Identify which cell holds the provided text, then report its [x, y] central coordinate. 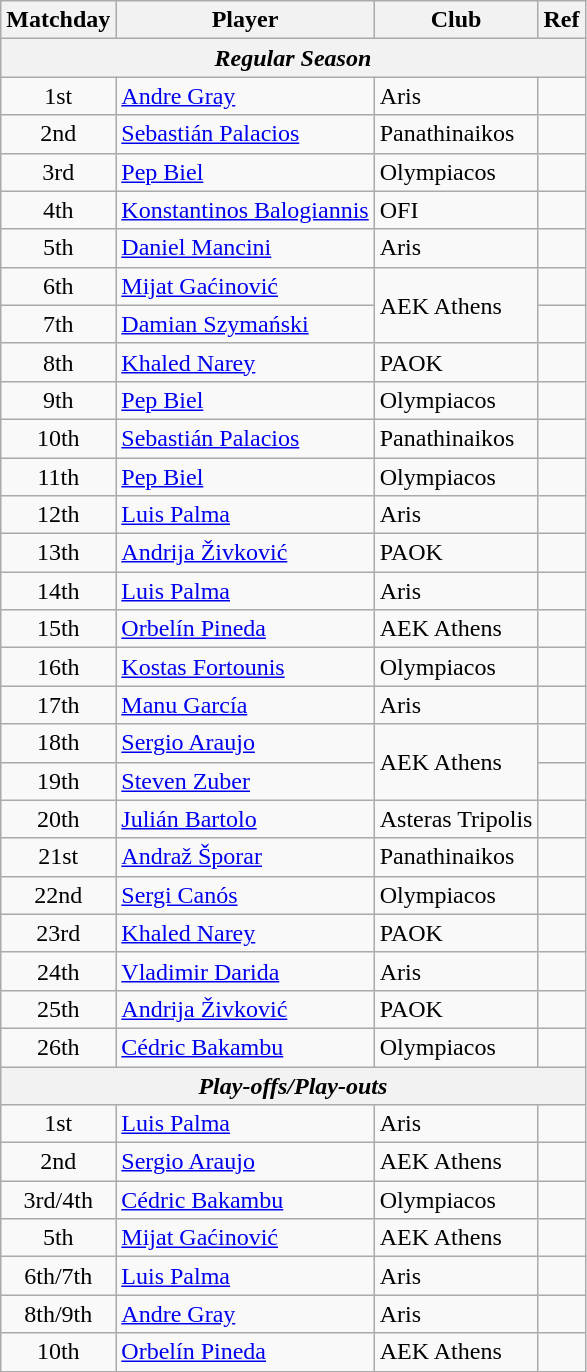
21st [58, 857]
12th [58, 515]
6th/7th [58, 1276]
9th [58, 400]
Matchday [58, 20]
6th [58, 286]
Vladimir Darida [245, 971]
15th [58, 629]
17th [58, 705]
3rd/4th [58, 1200]
Andraž Šporar [245, 857]
Ref [562, 20]
20th [58, 819]
Damian Szymański [245, 324]
Regular Season [293, 58]
Konstantinos Balogiannis [245, 210]
4th [58, 210]
Manu García [245, 705]
Player [245, 20]
3rd [58, 172]
26th [58, 1047]
Steven Zuber [245, 781]
Play-offs/Play-outs [293, 1085]
25th [58, 1009]
8th [58, 362]
Kostas Fortounis [245, 667]
18th [58, 743]
Julián Bartolo [245, 819]
OFI [456, 210]
19th [58, 781]
16th [58, 667]
14th [58, 591]
23rd [58, 933]
24th [58, 971]
Club [456, 20]
Asteras Tripolis [456, 819]
Daniel Mancini [245, 248]
Sergi Canós [245, 895]
8th/9th [58, 1314]
22nd [58, 895]
11th [58, 477]
13th [58, 553]
7th [58, 324]
